Scan for the cell matching the given text and deliver its [x, y] coordinate at center. 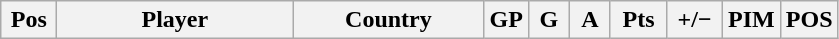
A [590, 20]
Pos [29, 20]
Country [388, 20]
+/− [695, 20]
POS [809, 20]
GP [506, 20]
G [548, 20]
PIM [752, 20]
Player [175, 20]
Pts [638, 20]
